Detect which cell encompasses the target text, then output its (X, Y) center coordinate. 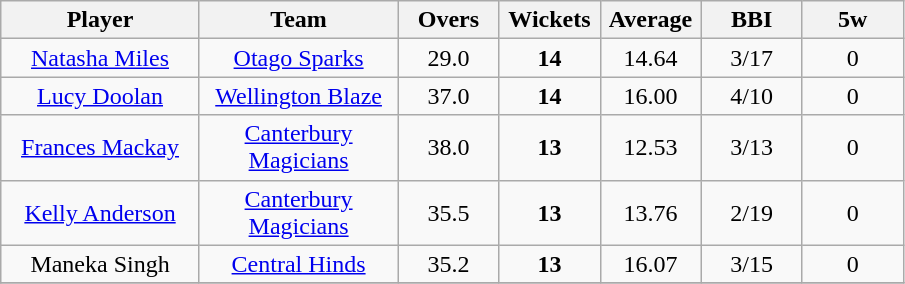
16.07 (650, 264)
Team (298, 20)
Maneka Singh (100, 264)
5w (852, 20)
Wickets (550, 20)
35.2 (448, 264)
37.0 (448, 96)
Overs (448, 20)
Wellington Blaze (298, 96)
Central Hinds (298, 264)
Frances Mackay (100, 148)
BBI (752, 20)
3/17 (752, 58)
29.0 (448, 58)
12.53 (650, 148)
14.64 (650, 58)
3/15 (752, 264)
16.00 (650, 96)
Average (650, 20)
38.0 (448, 148)
Player (100, 20)
35.5 (448, 212)
Natasha Miles (100, 58)
4/10 (752, 96)
3/13 (752, 148)
Lucy Doolan (100, 96)
Otago Sparks (298, 58)
2/19 (752, 212)
Kelly Anderson (100, 212)
13.76 (650, 212)
